Find where the given text appears and provide that cell's center as [X, Y] coordinate. 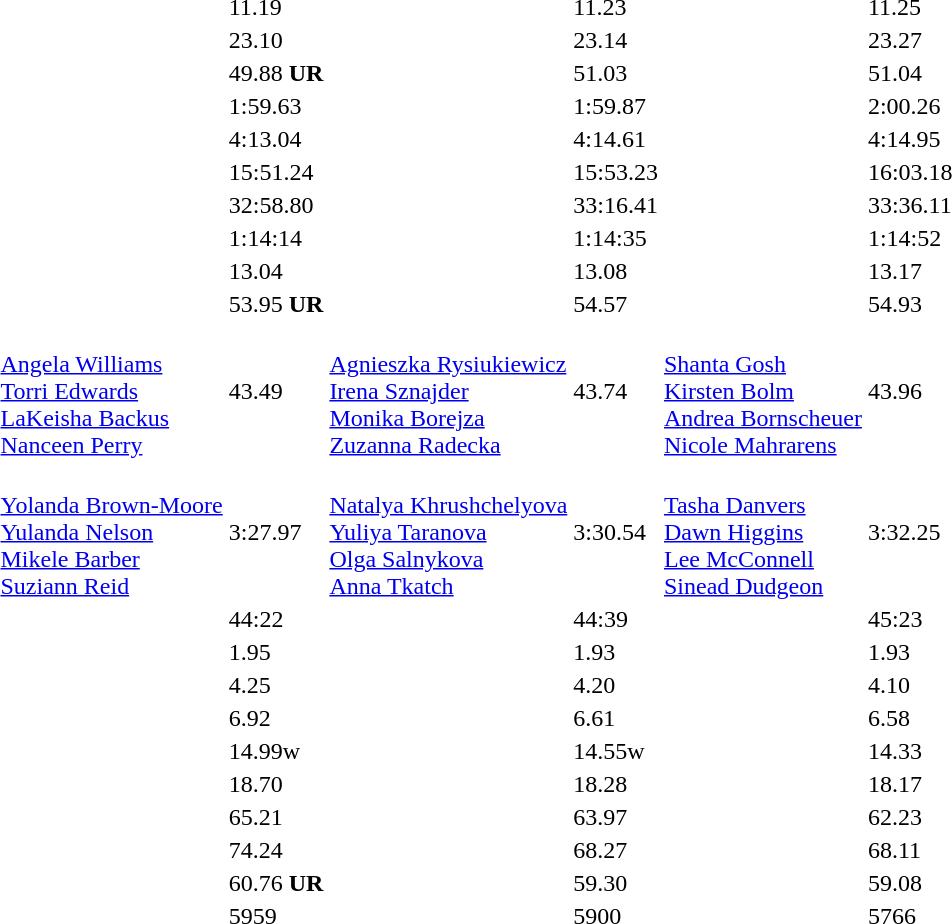
6.61 [616, 718]
15:53.23 [616, 172]
Shanta GoshKirsten BolmAndrea BornscheuerNicole Mahrarens [762, 391]
33:16.41 [616, 205]
60.76 UR [276, 883]
13.04 [276, 271]
14.99w [276, 751]
68.27 [616, 850]
1:59.63 [276, 106]
3:30.54 [616, 532]
44:39 [616, 619]
4.25 [276, 685]
18.70 [276, 784]
1:14:35 [616, 238]
44:22 [276, 619]
Agnieszka RysiukiewiczIrena SznajderMonika BorejzaZuzanna Radecka [448, 391]
63.97 [616, 817]
43.49 [276, 391]
43.74 [616, 391]
65.21 [276, 817]
54.57 [616, 304]
49.88 UR [276, 73]
23.10 [276, 40]
4.20 [616, 685]
53.95 UR [276, 304]
Natalya KhrushchelyovaYuliya TaranovaOlga SalnykovaAnna Tkatch [448, 532]
3:27.97 [276, 532]
4:14.61 [616, 139]
23.14 [616, 40]
Tasha DanversDawn HigginsLee McConnellSinead Dudgeon [762, 532]
4:13.04 [276, 139]
14.55w [616, 751]
18.28 [616, 784]
74.24 [276, 850]
6.92 [276, 718]
13.08 [616, 271]
15:51.24 [276, 172]
1.93 [616, 652]
32:58.80 [276, 205]
1.95 [276, 652]
1:14:14 [276, 238]
51.03 [616, 73]
1:59.87 [616, 106]
59.30 [616, 883]
